From the cell containing the given text, extract its center point as [x, y] coordinate. 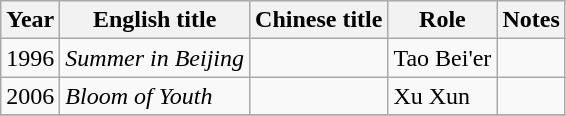
English title [155, 20]
Chinese title [319, 20]
Notes [531, 20]
Xu Xun [442, 96]
Role [442, 20]
Tao Bei'er [442, 58]
Bloom of Youth [155, 96]
1996 [30, 58]
Summer in Beijing [155, 58]
Year [30, 20]
2006 [30, 96]
